Search for the cell housing the specified text and yield its [x, y] center coordinate. 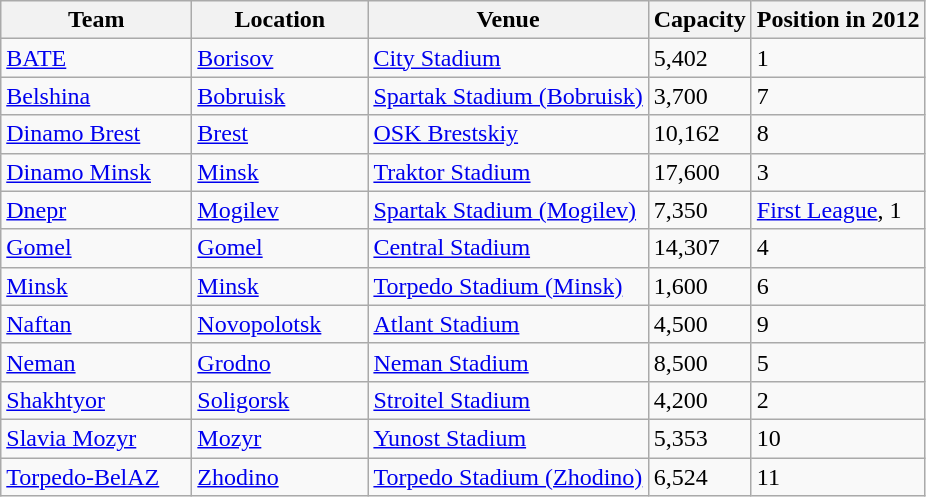
Brest [280, 134]
2 [838, 400]
3,700 [700, 96]
Neman Stadium [508, 362]
4,200 [700, 400]
14,307 [700, 248]
Spartak Stadium (Mogilev) [508, 210]
11 [838, 477]
1 [838, 58]
Dinamo Minsk [96, 172]
9 [838, 324]
Soligorsk [280, 400]
Location [280, 20]
Position in 2012 [838, 20]
Venue [508, 20]
7,350 [700, 210]
5,402 [700, 58]
Neman [96, 362]
Torpedo-BelAZ [96, 477]
4,500 [700, 324]
Torpedo Stadium (Minsk) [508, 286]
5,353 [700, 438]
Spartak Stadium (Bobruisk) [508, 96]
Team [96, 20]
Belshina [96, 96]
7 [838, 96]
Grodno [280, 362]
Mozyr [280, 438]
OSK Brestskiy [508, 134]
17,600 [700, 172]
Traktor Stadium [508, 172]
Yunost Stadium [508, 438]
5 [838, 362]
8 [838, 134]
6,524 [700, 477]
10,162 [700, 134]
Atlant Stadium [508, 324]
Dnepr [96, 210]
Borisov [280, 58]
Shakhtyor [96, 400]
Zhodino [280, 477]
Capacity [700, 20]
6 [838, 286]
Torpedo Stadium (Zhodino) [508, 477]
Central Stadium [508, 248]
4 [838, 248]
Mogilev [280, 210]
Stroitel Stadium [508, 400]
8,500 [700, 362]
BATE [96, 58]
1,600 [700, 286]
Novopolotsk [280, 324]
3 [838, 172]
Slavia Mozyr [96, 438]
10 [838, 438]
First League, 1 [838, 210]
Dinamo Brest [96, 134]
City Stadium [508, 58]
Naftan [96, 324]
Bobruisk [280, 96]
